Identify which cell holds the provided text, then report its (x, y) central coordinate. 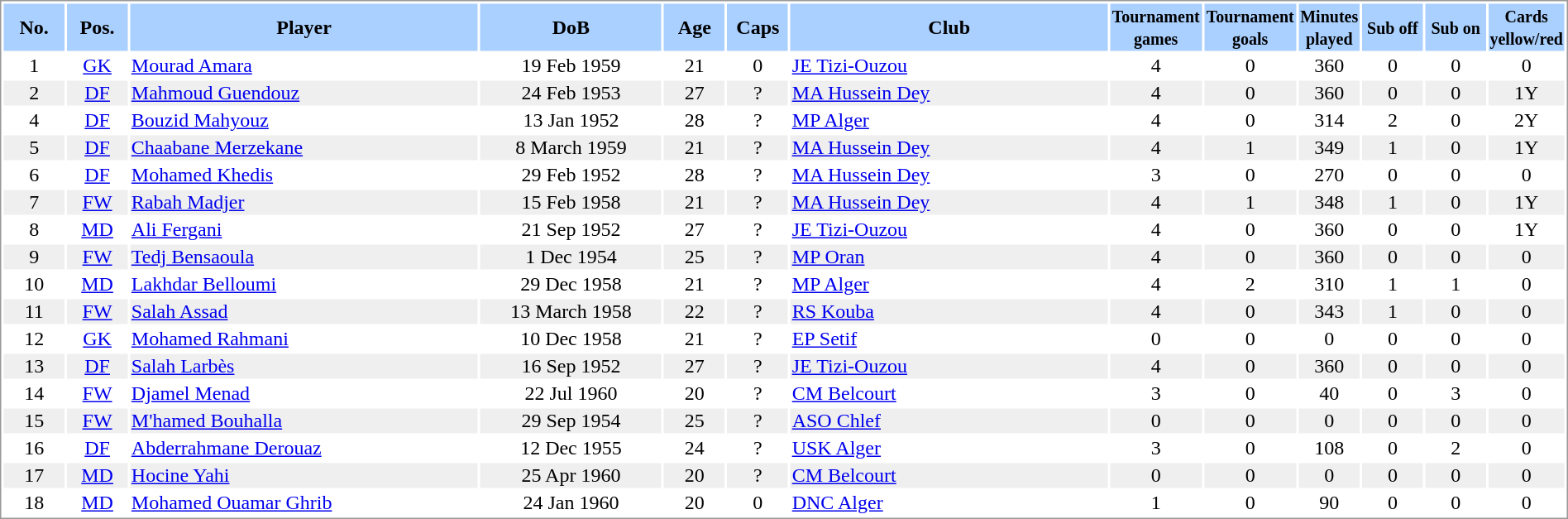
Player (304, 26)
No. (33, 26)
310 (1329, 284)
12 (33, 339)
Caps (758, 26)
15 (33, 421)
Salah Assad (304, 312)
Cardsyellow/red (1527, 26)
Salah Larbès (304, 367)
40 (1329, 393)
18 (33, 502)
24 Jan 1960 (571, 502)
Club (949, 26)
19 Feb 1959 (571, 65)
Minutesplayed (1329, 26)
314 (1329, 120)
EP Setif (949, 339)
8 March 1959 (571, 148)
13 March 1958 (571, 312)
DoB (571, 26)
DNC Alger (949, 502)
14 (33, 393)
7 (33, 203)
90 (1329, 502)
16 (33, 448)
Tournamentgames (1156, 26)
5 (33, 148)
108 (1329, 448)
Mohamed Khedis (304, 175)
Hocine Yahi (304, 476)
8 (33, 229)
Tedj Bensaoula (304, 257)
13 Jan 1952 (571, 120)
Pos. (98, 26)
Mahmoud Guendouz (304, 94)
10 (33, 284)
Abderrahmane Derouaz (304, 448)
Tournamentgoals (1250, 26)
11 (33, 312)
12 Dec 1955 (571, 448)
29 Dec 1958 (571, 284)
ASO Chlef (949, 421)
10 Dec 1958 (571, 339)
343 (1329, 312)
13 (33, 367)
25 Apr 1960 (571, 476)
Chaabane Merzekane (304, 148)
22 (695, 312)
29 Feb 1952 (571, 175)
9 (33, 257)
24 (695, 448)
MP Oran (949, 257)
USK Alger (949, 448)
29 Sep 1954 (571, 421)
Bouzid Mahyouz (304, 120)
6 (33, 175)
21 Sep 1952 (571, 229)
Ali Fergani (304, 229)
Age (695, 26)
22 Jul 1960 (571, 393)
16 Sep 1952 (571, 367)
Rabah Madjer (304, 203)
24 Feb 1953 (571, 94)
Sub on (1456, 26)
RS Kouba (949, 312)
270 (1329, 175)
348 (1329, 203)
Mourad Amara (304, 65)
17 (33, 476)
M'hamed Bouhalla (304, 421)
Mohamed Rahmani (304, 339)
Sub off (1393, 26)
15 Feb 1958 (571, 203)
Lakhdar Belloumi (304, 284)
349 (1329, 148)
Djamel Menad (304, 393)
2Y (1527, 120)
Mohamed Ouamar Ghrib (304, 502)
1 Dec 1954 (571, 257)
